Capture the cell that displays the provided text and extract its [x, y] central coordinate. 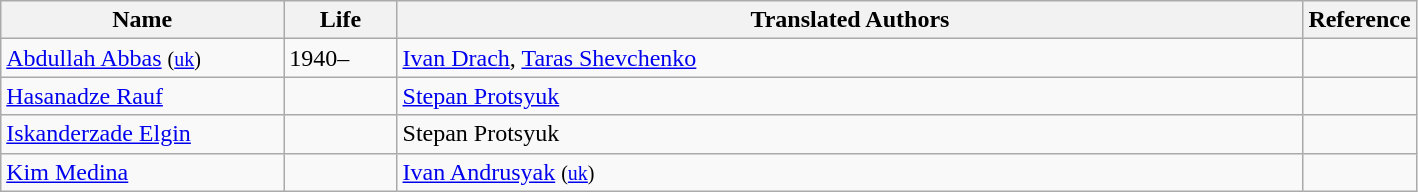
Hasanadze Rauf [142, 96]
Iskanderzade Elgin [142, 134]
Reference [1360, 20]
1940– [340, 58]
Life [340, 20]
Translated Authors [850, 20]
Abdullah Abbas (uk) [142, 58]
Name [142, 20]
Ivan Andrusyak (uk) [850, 172]
Kim Medina [142, 172]
Ivan Drach, Taras Shevchenko [850, 58]
